Capture the cell that displays the provided text and extract its [X, Y] central coordinate. 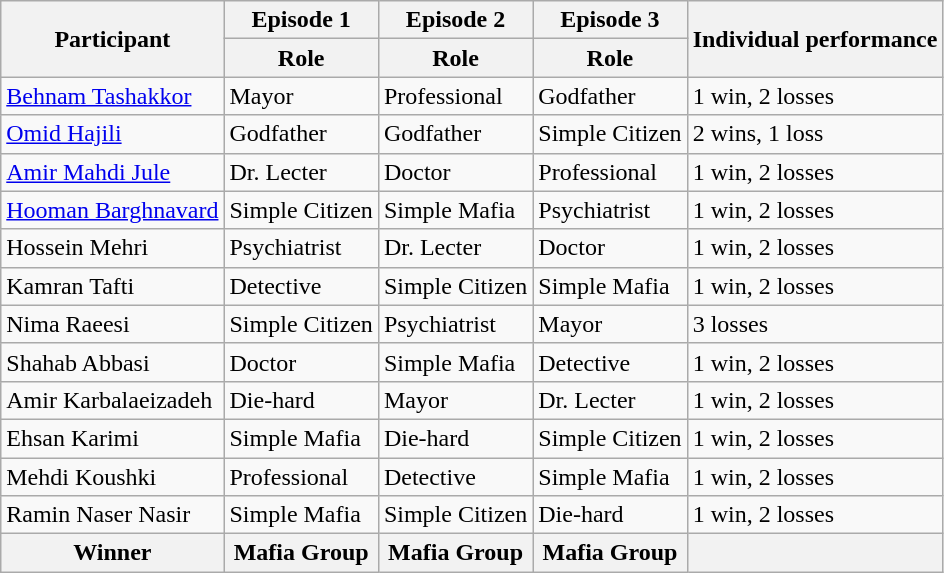
Episode 2 [455, 20]
3 losses [815, 324]
Mehdi Koushki [112, 477]
Kamran Tafti [112, 286]
Episode 1 [301, 20]
Shahab Abbasi [112, 362]
Amir Karbalaeizadeh [112, 400]
Amir Mahdi Jule [112, 172]
Hossein Mehri [112, 248]
Episode 3 [610, 20]
Ehsan Karimi [112, 438]
Behnam Tashakkor [112, 96]
Individual performance [815, 39]
Ramin Naser Nasir [112, 515]
Nima Raeesi [112, 324]
Hooman Barghnavard [112, 210]
Winner [112, 553]
Participant [112, 39]
Omid Hajili [112, 134]
2 wins, 1 loss [815, 134]
